Output the [X, Y] coordinate of the center of the cell containing the given text.  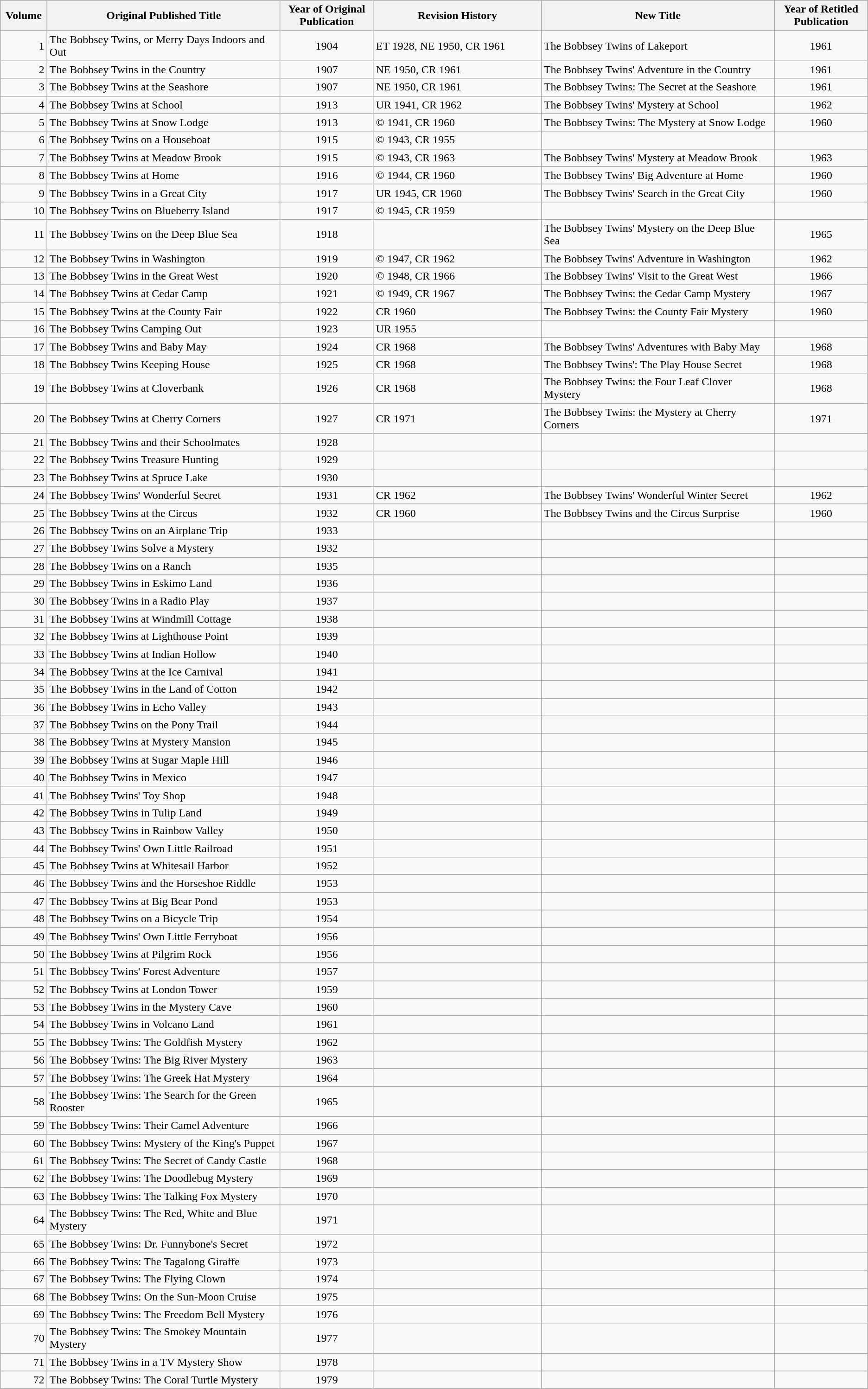
3 [24, 87]
49 [24, 937]
The Bobbsey Twins: On the Sun-Moon Cruise [163, 1297]
1951 [326, 848]
36 [24, 707]
21 [24, 442]
The Bobbsey Twins at the Seashore [163, 87]
The Bobbsey Twins on an Airplane Trip [163, 530]
© 1945, CR 1959 [457, 210]
UR 1955 [457, 329]
The Bobbsey Twins: The Freedom Bell Mystery [163, 1314]
CR 1971 [457, 418]
50 [24, 954]
© 1948, CR 1966 [457, 276]
The Bobbsey Twins: The Talking Fox Mystery [163, 1196]
The Bobbsey Twins at Big Bear Pond [163, 901]
58 [24, 1102]
33 [24, 654]
1937 [326, 601]
The Bobbsey Twins' Mystery at Meadow Brook [657, 158]
67 [24, 1279]
The Bobbsey Twins at Pilgrim Rock [163, 954]
71 [24, 1362]
24 [24, 495]
The Bobbsey Twins, or Merry Days Indoors and Out [163, 45]
The Bobbsey Twins in Eskimo Land [163, 584]
1970 [326, 1196]
1931 [326, 495]
1969 [326, 1179]
The Bobbsey Twins at Sugar Maple Hill [163, 760]
45 [24, 866]
The Bobbsey Twins: Mystery of the King's Puppet [163, 1143]
1930 [326, 478]
The Bobbsey Twins' Visit to the Great West [657, 276]
52 [24, 989]
The Bobbsey Twins' Own Little Ferryboat [163, 937]
Original Published Title [163, 16]
The Bobbsey Twins at Lighthouse Point [163, 637]
The Bobbsey Twins at Home [163, 175]
4 [24, 105]
40 [24, 777]
The Bobbsey Twins at Meadow Brook [163, 158]
The Bobbsey Twins in a Radio Play [163, 601]
1976 [326, 1314]
46 [24, 884]
The Bobbsey Twins in Rainbow Valley [163, 830]
1933 [326, 530]
1921 [326, 294]
The Bobbsey Twins at Cedar Camp [163, 294]
The Bobbsey Twins Camping Out [163, 329]
69 [24, 1314]
53 [24, 1007]
1945 [326, 742]
The Bobbsey Twins and the Horseshoe Riddle [163, 884]
The Bobbsey Twins Keeping House [163, 364]
1944 [326, 725]
1936 [326, 584]
The Bobbsey Twins on the Pony Trail [163, 725]
The Bobbsey Twins: The Secret at the Seashore [657, 87]
The Bobbsey Twins' Mystery on the Deep Blue Sea [657, 235]
1922 [326, 312]
The Bobbsey Twins: the County Fair Mystery [657, 312]
The Bobbsey Twins: Their Camel Adventure [163, 1125]
1928 [326, 442]
37 [24, 725]
The Bobbsey Twins Solve a Mystery [163, 548]
The Bobbsey Twins at Cloverbank [163, 389]
6 [24, 140]
1978 [326, 1362]
The Bobbsey Twins' Search in the Great City [657, 193]
© 1947, CR 1962 [457, 258]
63 [24, 1196]
44 [24, 848]
31 [24, 619]
51 [24, 972]
The Bobbsey Twins' Adventure in the Country [657, 70]
1926 [326, 389]
The Bobbsey Twins in the Great West [163, 276]
16 [24, 329]
The Bobbsey Twins at Windmill Cottage [163, 619]
New Title [657, 16]
The Bobbsey Twins: The Greek Hat Mystery [163, 1077]
ET 1928, NE 1950, CR 1961 [457, 45]
1946 [326, 760]
22 [24, 460]
The Bobbsey Twins: The Mystery at Snow Lodge [657, 122]
5 [24, 122]
The Bobbsey Twins in Washington [163, 258]
The Bobbsey Twins in a Great City [163, 193]
48 [24, 919]
25 [24, 513]
The Bobbsey Twins and their Schoolmates [163, 442]
The Bobbsey Twins in the Mystery Cave [163, 1007]
1979 [326, 1380]
47 [24, 901]
© 1944, CR 1960 [457, 175]
1942 [326, 689]
The Bobbsey Twins: The Big River Mystery [163, 1060]
The Bobbsey Twins at Snow Lodge [163, 122]
60 [24, 1143]
UR 1945, CR 1960 [457, 193]
1904 [326, 45]
The Bobbsey Twins: Dr. Funnybone's Secret [163, 1244]
12 [24, 258]
© 1949, CR 1967 [457, 294]
The Bobbsey Twins: The Secret of Candy Castle [163, 1161]
19 [24, 389]
54 [24, 1025]
57 [24, 1077]
The Bobbsey Twins at School [163, 105]
30 [24, 601]
65 [24, 1244]
1923 [326, 329]
The Bobbsey Twins: the Cedar Camp Mystery [657, 294]
28 [24, 566]
64 [24, 1220]
38 [24, 742]
9 [24, 193]
CR 1962 [457, 495]
66 [24, 1262]
1972 [326, 1244]
The Bobbsey Twins: The Search for the Green Rooster [163, 1102]
The Bobbsey Twins in a TV Mystery Show [163, 1362]
29 [24, 584]
The Bobbsey Twins and the Circus Surprise [657, 513]
1949 [326, 813]
The Bobbsey Twins in Mexico [163, 777]
1916 [326, 175]
Volume [24, 16]
The Bobbsey Twins at Whitesail Harbor [163, 866]
1950 [326, 830]
The Bobbsey Twins of Lakeport [657, 45]
The Bobbsey Twins at Cherry Corners [163, 418]
13 [24, 276]
1977 [326, 1338]
1948 [326, 795]
The Bobbsey Twins on the Deep Blue Sea [163, 235]
55 [24, 1042]
Year of Retitled Publication [821, 16]
1954 [326, 919]
1920 [326, 276]
The Bobbsey Twins on Blueberry Island [163, 210]
The Bobbsey Twins: the Mystery at Cherry Corners [657, 418]
The Bobbsey Twins: The Red, White and Blue Mystery [163, 1220]
1952 [326, 866]
1943 [326, 707]
The Bobbsey Twins Treasure Hunting [163, 460]
The Bobbsey Twins' Adventures with Baby May [657, 347]
The Bobbsey Twins and Baby May [163, 347]
Revision History [457, 16]
1919 [326, 258]
© 1943, CR 1955 [457, 140]
59 [24, 1125]
1935 [326, 566]
11 [24, 235]
The Bobbsey Twins on a Bicycle Trip [163, 919]
18 [24, 364]
© 1943, CR 1963 [457, 158]
15 [24, 312]
The Bobbsey Twins: The Flying Clown [163, 1279]
17 [24, 347]
56 [24, 1060]
The Bobbsey Twins in Echo Valley [163, 707]
1947 [326, 777]
The Bobbsey Twins at London Tower [163, 989]
1959 [326, 989]
The Bobbsey Twins in Tulip Land [163, 813]
1924 [326, 347]
The Bobbsey Twins at Mystery Mansion [163, 742]
8 [24, 175]
43 [24, 830]
72 [24, 1380]
1973 [326, 1262]
32 [24, 637]
35 [24, 689]
42 [24, 813]
The Bobbsey Twins' Wonderful Secret [163, 495]
27 [24, 548]
34 [24, 672]
26 [24, 530]
68 [24, 1297]
1929 [326, 460]
1927 [326, 418]
The Bobbsey Twins on a Ranch [163, 566]
The Bobbsey Twins at Spruce Lake [163, 478]
70 [24, 1338]
1 [24, 45]
The Bobbsey Twins' Forest Adventure [163, 972]
23 [24, 478]
The Bobbsey Twins: The Coral Turtle Mystery [163, 1380]
The Bobbsey Twins' Mystery at School [657, 105]
The Bobbsey Twins' Own Little Railroad [163, 848]
The Bobbsey Twins at the County Fair [163, 312]
Year of Original Publication [326, 16]
© 1941, CR 1960 [457, 122]
The Bobbsey Twins in Volcano Land [163, 1025]
1975 [326, 1297]
1925 [326, 364]
The Bobbsey Twins at the Circus [163, 513]
1918 [326, 235]
The Bobbsey Twins: The Doodlebug Mystery [163, 1179]
The Bobbsey Twins: The Tagalong Giraffe [163, 1262]
61 [24, 1161]
10 [24, 210]
The Bobbsey Twins' Toy Shop [163, 795]
The Bobbsey Twins: The Goldfish Mystery [163, 1042]
14 [24, 294]
1974 [326, 1279]
20 [24, 418]
7 [24, 158]
The Bobbsey Twins in the Country [163, 70]
The Bobbsey Twins' Big Adventure at Home [657, 175]
The Bobbsey Twins on a Houseboat [163, 140]
The Bobbsey Twins at the Ice Carnival [163, 672]
The Bobbsey Twins' Adventure in Washington [657, 258]
1964 [326, 1077]
The Bobbsey Twins at Indian Hollow [163, 654]
UR 1941, CR 1962 [457, 105]
1938 [326, 619]
1940 [326, 654]
The Bobbsey Twins: the Four Leaf Clover Mystery [657, 389]
The Bobbsey Twins': The Play House Secret [657, 364]
41 [24, 795]
1939 [326, 637]
2 [24, 70]
39 [24, 760]
62 [24, 1179]
The Bobbsey Twins in the Land of Cotton [163, 689]
The Bobbsey Twins: The Smokey Mountain Mystery [163, 1338]
1941 [326, 672]
1957 [326, 972]
The Bobbsey Twins' Wonderful Winter Secret [657, 495]
